Scan for the cell matching the given text and deliver its [x, y] coordinate at center. 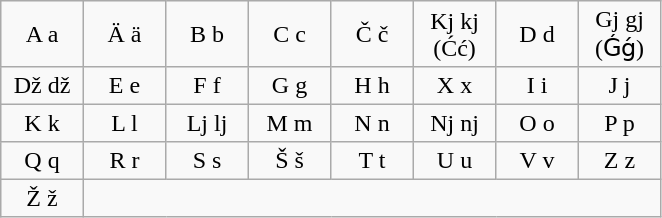
I i [537, 86]
J j [619, 86]
S s [207, 161]
Lj lj [207, 123]
Ä ä [124, 34]
D d [537, 34]
R r [124, 161]
T t [372, 161]
Kj kj (Ćć) [454, 34]
G g [289, 86]
Z z [619, 161]
H h [372, 86]
L l [124, 123]
A a [42, 34]
N n [372, 123]
X x [454, 86]
K k [42, 123]
Nj nj [454, 123]
Ž ž [42, 198]
Q q [42, 161]
E e [124, 86]
F f [207, 86]
B b [207, 34]
P p [619, 123]
C c [289, 34]
Š š [289, 161]
U u [454, 161]
Č č [372, 34]
M m [289, 123]
V v [537, 161]
Dž dž [42, 86]
O o [537, 123]
Gj gj (Ǵǵ) [619, 34]
